Return [X, Y] of the center of cell containing provided text 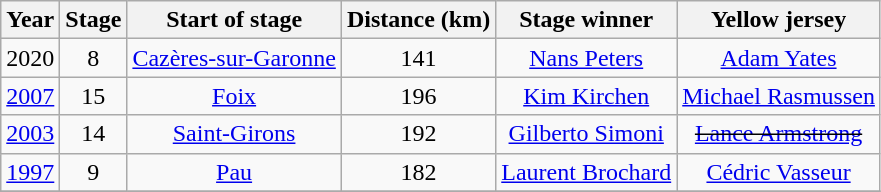
Stage winner [586, 20]
192 [418, 134]
Yellow jersey [779, 20]
2003 [30, 134]
Nans Peters [586, 58]
Saint-Girons [234, 134]
Michael Rasmussen [779, 96]
Lance Armstrong [779, 134]
Cédric Vasseur [779, 172]
Laurent Brochard [586, 172]
Foix [234, 96]
141 [418, 58]
Pau [234, 172]
Year [30, 20]
2020 [30, 58]
Gilberto Simoni [586, 134]
182 [418, 172]
Cazères-sur-Garonne [234, 58]
Stage [94, 20]
1997 [30, 172]
Kim Kirchen [586, 96]
Distance (km) [418, 20]
Adam Yates [779, 58]
9 [94, 172]
14 [94, 134]
8 [94, 58]
196 [418, 96]
2007 [30, 96]
15 [94, 96]
Start of stage [234, 20]
